Return [x, y] of the center of cell containing provided text 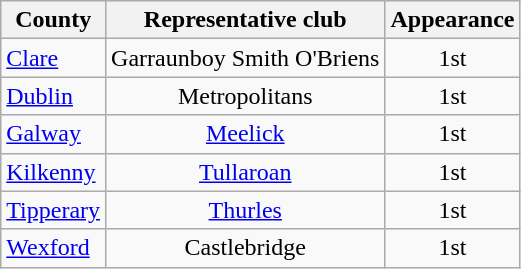
Castlebridge [246, 248]
Tipperary [54, 210]
Appearance [452, 20]
Metropolitans [246, 96]
County [54, 20]
Galway [54, 134]
Thurles [246, 210]
Clare [54, 58]
Garraunboy Smith O'Briens [246, 58]
Kilkenny [54, 172]
Tullaroan [246, 172]
Meelick [246, 134]
Dublin [54, 96]
Wexford [54, 248]
Representative club [246, 20]
